From the cell containing the given text, extract its center point as [X, Y] coordinate. 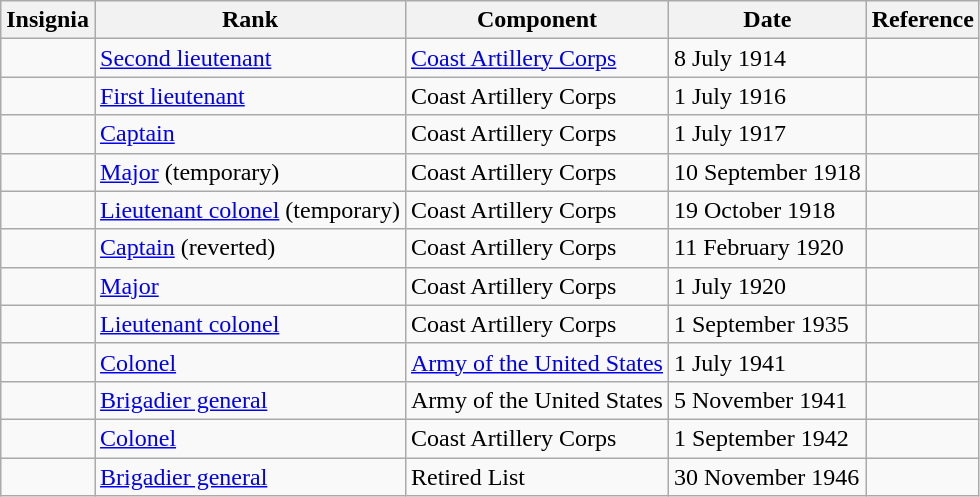
Second lieutenant [250, 58]
1 September 1935 [767, 324]
11 February 1920 [767, 248]
Captain (reverted) [250, 248]
19 October 1918 [767, 210]
1 September 1942 [767, 438]
Component [536, 20]
Captain [250, 134]
Insignia [48, 20]
Reference [922, 20]
Lieutenant colonel [250, 324]
1 July 1941 [767, 362]
First lieutenant [250, 96]
Date [767, 20]
5 November 1941 [767, 400]
Lieutenant colonel (temporary) [250, 210]
1 July 1920 [767, 286]
1 July 1917 [767, 134]
10 September 1918 [767, 172]
Major [250, 286]
8 July 1914 [767, 58]
1 July 1916 [767, 96]
Rank [250, 20]
Retired List [536, 477]
Major (temporary) [250, 172]
30 November 1946 [767, 477]
